Return [x, y] of the center of cell containing provided text 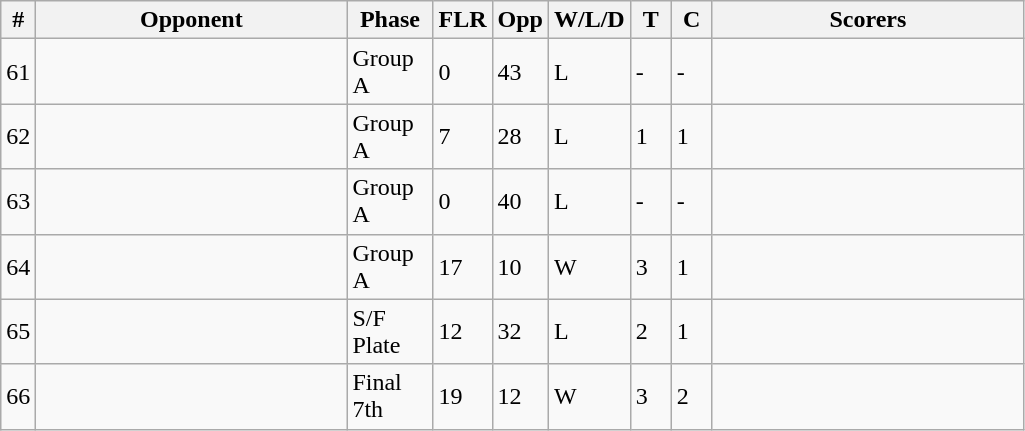
62 [18, 136]
28 [520, 136]
W/L/D [589, 20]
Phase [390, 20]
32 [520, 332]
17 [462, 266]
Opp [520, 20]
66 [18, 396]
C [692, 20]
63 [18, 202]
FLR [462, 20]
19 [462, 396]
Scorers [868, 20]
S/F Plate [390, 332]
65 [18, 332]
# [18, 20]
Final 7th [390, 396]
43 [520, 72]
10 [520, 266]
64 [18, 266]
61 [18, 72]
40 [520, 202]
T [650, 20]
7 [462, 136]
Opponent [192, 20]
